Find where the given text appears and provide that cell's center as [x, y] coordinate. 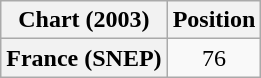
Chart (2003) [84, 20]
76 [214, 58]
Position [214, 20]
France (SNEP) [84, 58]
